Output the [x, y] coordinate of the center of the cell containing the given text.  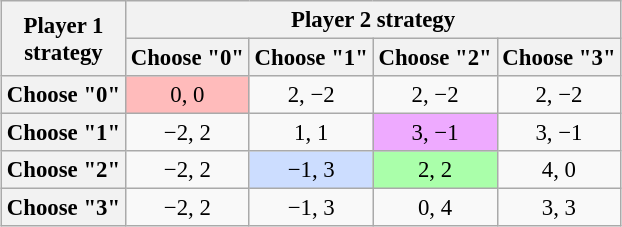
0, 0 [187, 95]
Player 2 strategy [372, 20]
1, 1 [311, 133]
2, 2 [435, 170]
4, 0 [559, 170]
Player 1 strategy [64, 38]
3, 3 [559, 208]
0, 4 [435, 208]
